Search for the cell housing the specified text and yield its [X, Y] center coordinate. 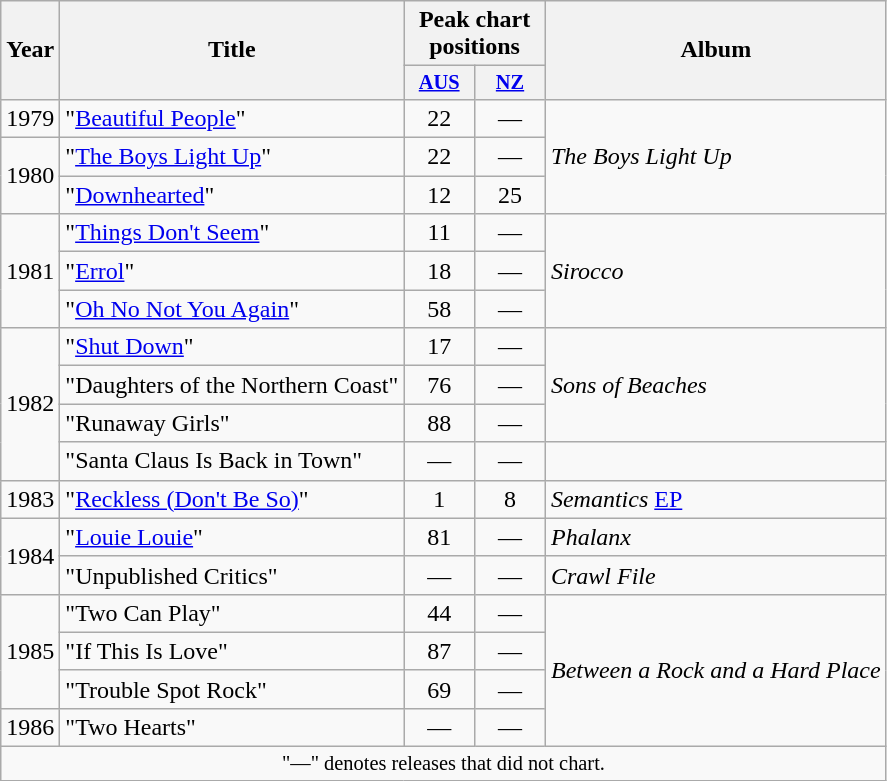
1980 [30, 176]
Between a Rock and a Hard Place [716, 670]
44 [440, 613]
"Oh No Not You Again" [232, 309]
1979 [30, 118]
Phalanx [716, 537]
Sons of Beaches [716, 385]
1981 [30, 271]
"Daughters of the Northern Coast" [232, 385]
Title [232, 50]
Sirocco [716, 271]
1985 [30, 651]
1986 [30, 727]
81 [440, 537]
Album [716, 50]
11 [440, 233]
1983 [30, 499]
69 [440, 689]
1984 [30, 556]
18 [440, 271]
"Runaway Girls" [232, 423]
"Things Don't Seem" [232, 233]
88 [440, 423]
Year [30, 50]
"If This Is Love" [232, 651]
76 [440, 385]
58 [440, 309]
1982 [30, 404]
"Errol" [232, 271]
"Santa Claus Is Back in Town" [232, 461]
17 [440, 347]
"The Boys Light Up" [232, 157]
"Downhearted" [232, 195]
25 [510, 195]
8 [510, 499]
87 [440, 651]
Peak chart positions [475, 34]
"Two Hearts" [232, 727]
"Louie Louie" [232, 537]
"Shut Down" [232, 347]
"Trouble Spot Rock" [232, 689]
"Reckless (Don't Be So)" [232, 499]
"Beautiful People" [232, 118]
1 [440, 499]
Crawl File [716, 575]
The Boys Light Up [716, 156]
AUS [440, 83]
Semantics EP [716, 499]
"Unpublished Critics" [232, 575]
"Two Can Play" [232, 613]
"—" denotes releases that did not chart. [444, 764]
NZ [510, 83]
12 [440, 195]
